Return the [x, y] coordinate for the center point of the cell that contains the specified text.  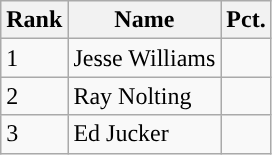
Ed Jucker [144, 134]
Rank [34, 20]
Name [144, 20]
Pct. [246, 20]
1 [34, 58]
Ray Nolting [144, 96]
Jesse Williams [144, 58]
2 [34, 96]
3 [34, 134]
